Output the [x, y] coordinate of the center of the cell containing the given text.  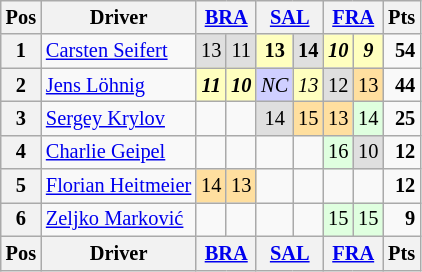
NC [274, 85]
54 [402, 51]
Florian Heitmeier [118, 186]
16 [338, 152]
Sergey Krylov [118, 118]
44 [402, 85]
3 [21, 118]
Charlie Geipel [118, 152]
Jens Löhnig [118, 85]
2 [21, 85]
1 [21, 51]
Zeljko Marković [118, 219]
Carsten Seifert [118, 51]
5 [21, 186]
4 [21, 152]
25 [402, 118]
6 [21, 219]
